From the cell containing the given text, extract its center point as (x, y) coordinate. 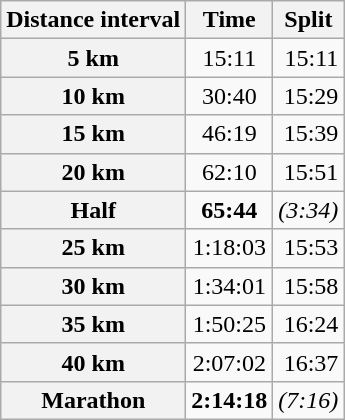
10 km (94, 96)
15:51 (308, 172)
62:10 (230, 172)
5 km (94, 58)
Half (94, 210)
25 km (94, 248)
30:40 (230, 96)
46:19 (230, 134)
15 km (94, 134)
30 km (94, 286)
35 km (94, 324)
16:37 (308, 362)
Time (230, 20)
2:14:18 (230, 400)
15:29 (308, 96)
1:50:25 (230, 324)
Split (308, 20)
65:44 (230, 210)
15:53 (308, 248)
40 km (94, 362)
1:34:01 (230, 286)
1:18:03 (230, 248)
20 km (94, 172)
Distance interval (94, 20)
(7:16) (308, 400)
2:07:02 (230, 362)
16:24 (308, 324)
15:58 (308, 286)
15:39 (308, 134)
Marathon (94, 400)
(3:34) (308, 210)
